From the cell containing the given text, extract its center point as (x, y) coordinate. 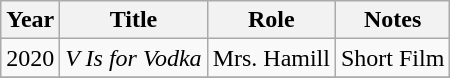
Title (134, 20)
V Is for Vodka (134, 58)
Short Film (392, 58)
Notes (392, 20)
Role (271, 20)
Year (30, 20)
2020 (30, 58)
Mrs. Hamill (271, 58)
